Extract the (x, y) coordinate from the center of the cell holding the provided text.  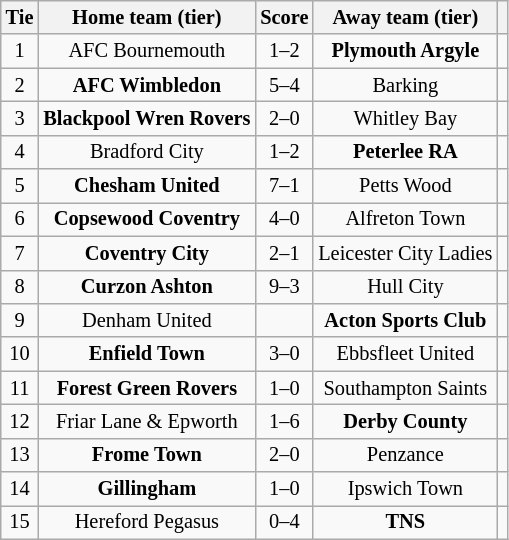
Plymouth Argyle (405, 51)
8 (20, 287)
Barking (405, 85)
Tie (20, 17)
Chesham United (146, 186)
Frome Town (146, 455)
Hereford Pegasus (146, 522)
Denham United (146, 320)
5–4 (284, 85)
14 (20, 489)
Ebbsfleet United (405, 354)
Score (284, 17)
Leicester City Ladies (405, 253)
Acton Sports Club (405, 320)
3 (20, 118)
Peterlee RA (405, 152)
Derby County (405, 421)
5 (20, 186)
2–1 (284, 253)
Home team (tier) (146, 17)
Away team (tier) (405, 17)
Whitley Bay (405, 118)
1–6 (284, 421)
4–0 (284, 219)
Enfield Town (146, 354)
10 (20, 354)
11 (20, 388)
3–0 (284, 354)
Penzance (405, 455)
6 (20, 219)
Coventry City (146, 253)
2 (20, 85)
Petts Wood (405, 186)
9 (20, 320)
4 (20, 152)
Ipswich Town (405, 489)
AFC Wimbledon (146, 85)
Southampton Saints (405, 388)
TNS (405, 522)
Gillingham (146, 489)
15 (20, 522)
12 (20, 421)
Copsewood Coventry (146, 219)
1 (20, 51)
13 (20, 455)
7–1 (284, 186)
Hull City (405, 287)
0–4 (284, 522)
Forest Green Rovers (146, 388)
AFC Bournemouth (146, 51)
Friar Lane & Epworth (146, 421)
Curzon Ashton (146, 287)
9–3 (284, 287)
Bradford City (146, 152)
Alfreton Town (405, 219)
Blackpool Wren Rovers (146, 118)
7 (20, 253)
